Provide the [X, Y] coordinate of the cell's center where the given text is located.  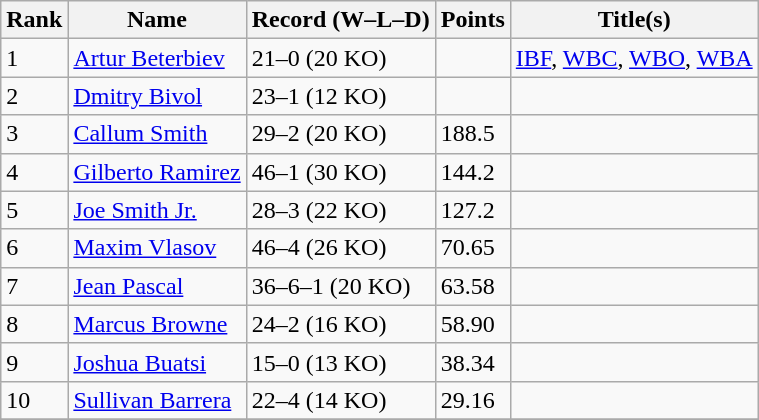
38.34 [472, 362]
144.2 [472, 172]
23–1 (12 KO) [340, 96]
Sullivan Barrera [157, 400]
Jean Pascal [157, 286]
Points [472, 20]
188.5 [472, 134]
9 [34, 362]
Joshua Buatsi [157, 362]
22–4 (14 KO) [340, 400]
29.16 [472, 400]
4 [34, 172]
21–0 (20 KO) [340, 58]
28–3 (22 KO) [340, 210]
15–0 (13 KO) [340, 362]
127.2 [472, 210]
29–2 (20 KO) [340, 134]
Artur Beterbiev [157, 58]
6 [34, 248]
8 [34, 324]
Record (W–L–D) [340, 20]
5 [34, 210]
10 [34, 400]
Gilberto Ramirez [157, 172]
24–2 (16 KO) [340, 324]
63.58 [472, 286]
Rank [34, 20]
7 [34, 286]
3 [34, 134]
2 [34, 96]
Maxim Vlasov [157, 248]
Callum Smith [157, 134]
Name [157, 20]
46–1 (30 KO) [340, 172]
Dmitry Bivol [157, 96]
IBF, WBC, WBO, WBA [634, 58]
Marcus Browne [157, 324]
46–4 (26 KO) [340, 248]
1 [34, 58]
58.90 [472, 324]
70.65 [472, 248]
Joe Smith Jr. [157, 210]
Title(s) [634, 20]
36–6–1 (20 KO) [340, 286]
